Return [x, y] of the center of cell containing provided text 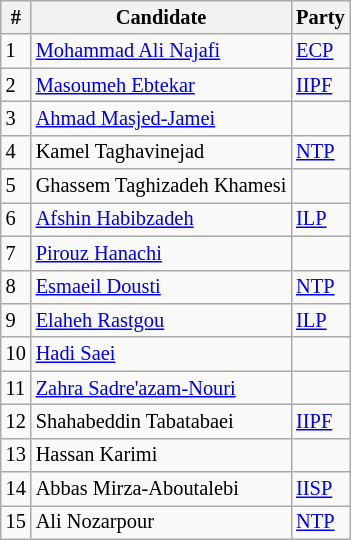
5 [16, 186]
12 [16, 421]
Party [320, 17]
Kamel Taghavinejad [161, 152]
3 [16, 118]
2 [16, 85]
9 [16, 320]
Ghassem Taghizadeh Khamesi [161, 186]
Elaheh Rastgou [161, 320]
Shahabeddin Tabatabaei [161, 421]
Abbas Mirza-Aboutalebi [161, 489]
ECP [320, 51]
11 [16, 388]
Hadi Saei [161, 354]
13 [16, 455]
Zahra Sadre'azam-Nouri [161, 388]
14 [16, 489]
Pirouz Hanachi [161, 253]
IISP [320, 489]
8 [16, 287]
10 [16, 354]
Hassan Karimi [161, 455]
4 [16, 152]
Esmaeil Dousti [161, 287]
Ahmad Masjed-Jamei [161, 118]
7 [16, 253]
Afshin Habibzadeh [161, 219]
15 [16, 522]
1 [16, 51]
Candidate [161, 17]
# [16, 17]
Ali Nozarpour [161, 522]
6 [16, 219]
Masoumeh Ebtekar [161, 85]
Mohammad Ali Najafi [161, 51]
